Search for the cell housing the specified text and yield its [x, y] center coordinate. 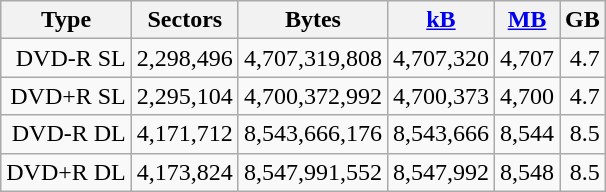
4,707,319,808 [312, 58]
Bytes [312, 20]
DVD+R SL [66, 96]
4,171,712 [184, 134]
DVD-R SL [66, 58]
DVD+R DL [66, 172]
8,547,991,552 [312, 172]
4,700,373 [440, 96]
4,700 [526, 96]
4,173,824 [184, 172]
2,295,104 [184, 96]
8,543,666 [440, 134]
MB [526, 20]
kB [440, 20]
8,548 [526, 172]
Sectors [184, 20]
DVD-R DL [66, 134]
4,700,372,992 [312, 96]
8,543,666,176 [312, 134]
4,707,320 [440, 58]
4,707 [526, 58]
Type [66, 20]
8,544 [526, 134]
GB [583, 20]
8,547,992 [440, 172]
2,298,496 [184, 58]
